Identify which cell holds the provided text, then report its (X, Y) central coordinate. 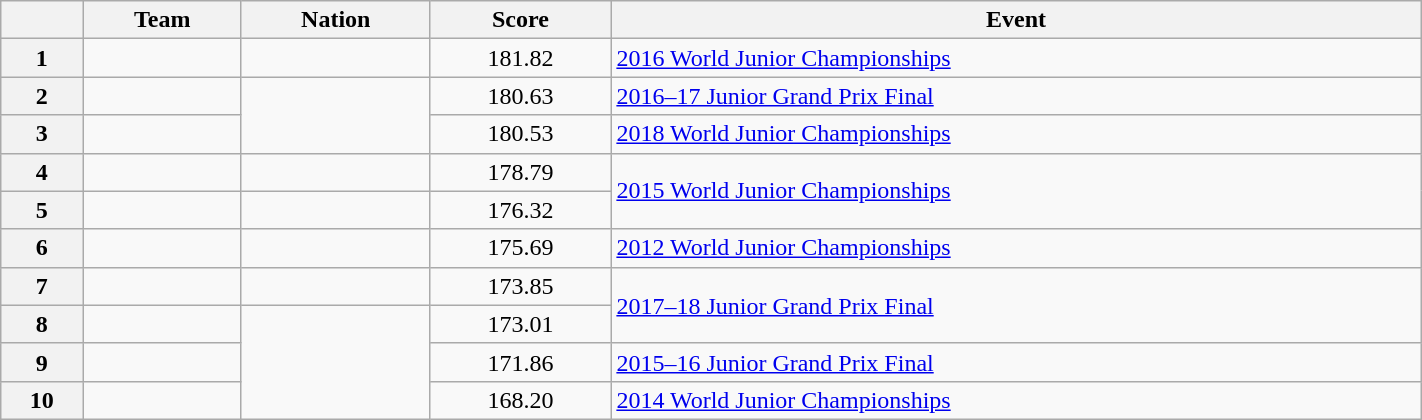
5 (42, 210)
8 (42, 324)
2014 World Junior Championships (1016, 400)
2016 World Junior Championships (1016, 58)
178.79 (520, 172)
175.69 (520, 248)
1 (42, 58)
Nation (336, 20)
171.86 (520, 362)
2015 World Junior Championships (1016, 191)
2012 World Junior Championships (1016, 248)
181.82 (520, 58)
173.85 (520, 286)
2018 World Junior Championships (1016, 134)
2017–18 Junior Grand Prix Final (1016, 305)
Event (1016, 20)
10 (42, 400)
173.01 (520, 324)
4 (42, 172)
9 (42, 362)
2015–16 Junior Grand Prix Final (1016, 362)
180.63 (520, 96)
180.53 (520, 134)
7 (42, 286)
Score (520, 20)
2 (42, 96)
Team (162, 20)
176.32 (520, 210)
2016–17 Junior Grand Prix Final (1016, 96)
3 (42, 134)
6 (42, 248)
168.20 (520, 400)
